For the text-containing cell, return its midpoint in [X, Y] coordinate format. 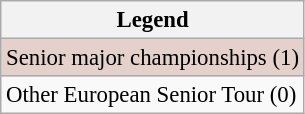
Other European Senior Tour (0) [153, 95]
Senior major championships (1) [153, 58]
Legend [153, 20]
